Determine the [X, Y] coordinate at the center of the cell enclosing the given text.  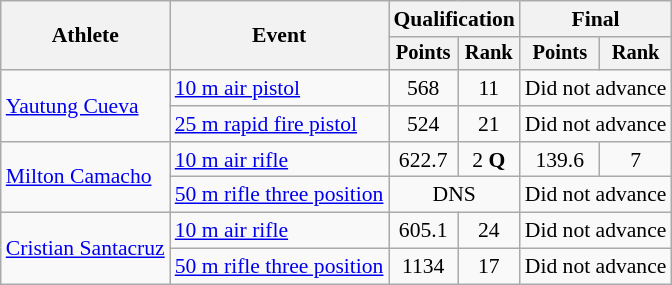
7 [636, 160]
21 [489, 124]
139.6 [560, 160]
Cristian Santacruz [86, 248]
Milton Camacho [86, 178]
2 Q [489, 160]
11 [489, 88]
17 [489, 267]
622.7 [422, 160]
524 [422, 124]
Event [280, 36]
605.1 [422, 231]
Final [596, 19]
Qualification [454, 19]
Yautung Cueva [86, 106]
25 m rapid fire pistol [280, 124]
24 [489, 231]
10 m air pistol [280, 88]
1134 [422, 267]
DNS [454, 195]
568 [422, 88]
Athlete [86, 36]
